Scan for the cell matching the given text and deliver its [X, Y] coordinate at center. 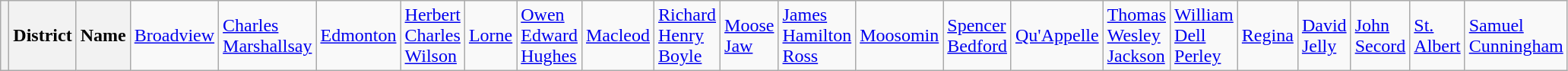
Broadview [174, 36]
Thomas Wesley Jackson [1136, 36]
David Jelly [1324, 36]
Samuel Cunningham [1516, 36]
District [43, 36]
Qu'Appelle [1056, 36]
St. Albert [1437, 36]
Herbert Charles Wilson [432, 36]
Lorne [490, 36]
Owen Edward Hughes [550, 36]
William Dell Perley [1204, 36]
Spencer Bedford [977, 36]
John Secord [1380, 36]
Moosomin [900, 36]
Regina [1268, 36]
Name [103, 36]
Macleod [617, 36]
Moose Jaw [749, 36]
Richard Henry Boyle [687, 36]
Charles Marshallsay [268, 36]
James Hamilton Ross [817, 36]
Edmonton [359, 36]
